Capture the cell that displays the provided text and extract its [X, Y] central coordinate. 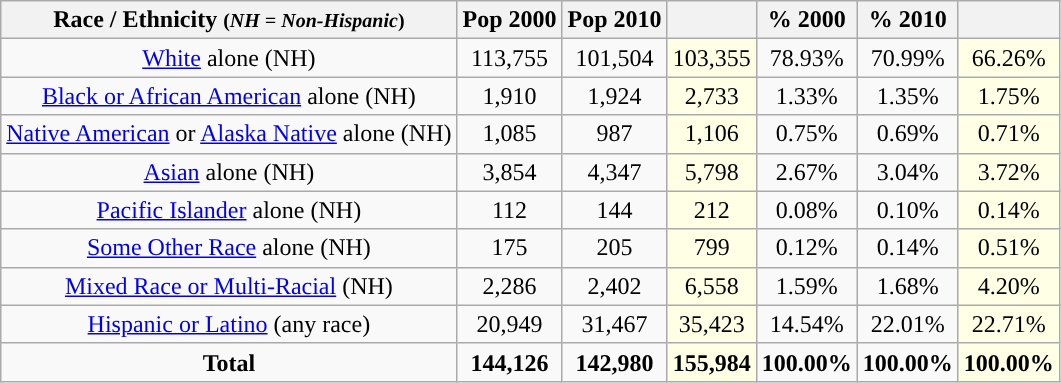
4.20% [1008, 286]
0.71% [1008, 134]
3.04% [908, 172]
White alone (NH) [229, 58]
% 2010 [908, 20]
799 [712, 248]
144 [614, 210]
% 2000 [806, 20]
Asian alone (NH) [229, 172]
113,755 [510, 58]
Hispanic or Latino (any race) [229, 324]
Pop 2010 [614, 20]
22.01% [908, 324]
212 [712, 210]
1.35% [908, 96]
0.69% [908, 134]
2,402 [614, 286]
70.99% [908, 58]
3,854 [510, 172]
Black or African American alone (NH) [229, 96]
Pacific Islander alone (NH) [229, 210]
175 [510, 248]
Mixed Race or Multi-Racial (NH) [229, 286]
1,924 [614, 96]
142,980 [614, 362]
Total [229, 362]
1.68% [908, 286]
5,798 [712, 172]
2,733 [712, 96]
20,949 [510, 324]
1.75% [1008, 96]
0.10% [908, 210]
1,085 [510, 134]
101,504 [614, 58]
0.51% [1008, 248]
14.54% [806, 324]
1,106 [712, 134]
0.75% [806, 134]
6,558 [712, 286]
987 [614, 134]
2,286 [510, 286]
205 [614, 248]
31,467 [614, 324]
4,347 [614, 172]
155,984 [712, 362]
2.67% [806, 172]
66.26% [1008, 58]
144,126 [510, 362]
1.33% [806, 96]
1.59% [806, 286]
Some Other Race alone (NH) [229, 248]
35,423 [712, 324]
112 [510, 210]
1,910 [510, 96]
22.71% [1008, 324]
78.93% [806, 58]
0.12% [806, 248]
Pop 2000 [510, 20]
103,355 [712, 58]
3.72% [1008, 172]
Race / Ethnicity (NH = Non-Hispanic) [229, 20]
0.08% [806, 210]
Native American or Alaska Native alone (NH) [229, 134]
